Provide the (X, Y) coordinate of the cell's center where the given text is located.  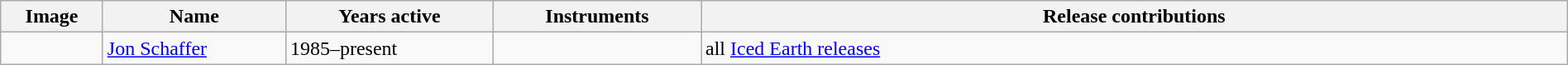
Release contributions (1135, 17)
Image (52, 17)
Years active (389, 17)
1985–present (389, 48)
Jon Schaffer (194, 48)
Instruments (597, 17)
all Iced Earth releases (1135, 48)
Name (194, 17)
